Output the [x, y] coordinate of the center of the cell containing the given text.  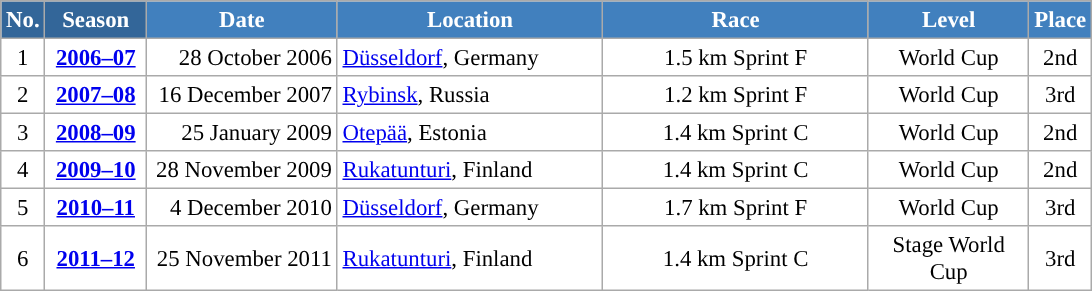
4 December 2010 [242, 208]
5 [23, 208]
6 [23, 258]
Rybinsk, Russia [470, 95]
Level [948, 20]
Otepää, Estonia [470, 133]
1.2 km Sprint F [736, 95]
Season [96, 20]
Location [470, 20]
Stage World Cup [948, 258]
No. [23, 20]
2006–07 [96, 58]
28 October 2006 [242, 58]
2008–09 [96, 133]
28 November 2009 [242, 170]
2009–10 [96, 170]
25 January 2009 [242, 133]
1.7 km Sprint F [736, 208]
4 [23, 170]
Date [242, 20]
2010–11 [96, 208]
1 [23, 58]
16 December 2007 [242, 95]
3 [23, 133]
1.5 km Sprint F [736, 58]
2 [23, 95]
Place [1060, 20]
2011–12 [96, 258]
2007–08 [96, 95]
Race [736, 20]
25 November 2011 [242, 258]
